Scan for the cell matching the given text and deliver its [x, y] coordinate at center. 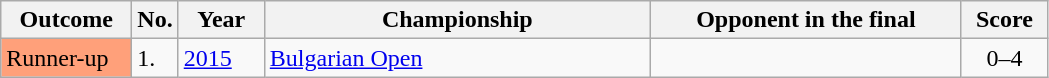
Year [221, 20]
No. [155, 20]
Outcome [66, 20]
Championship [457, 20]
2015 [221, 58]
1. [155, 58]
Runner-up [66, 58]
Score [1004, 20]
0–4 [1004, 58]
Opponent in the final [806, 20]
Bulgarian Open [457, 58]
